Output the (x, y) coordinate of the center of the cell containing the given text.  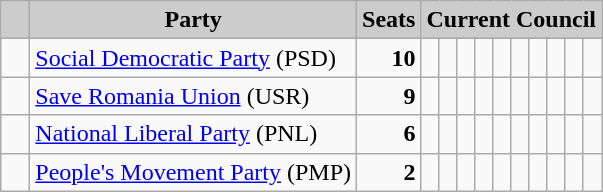
6 (389, 134)
Party (194, 20)
Current Council (512, 20)
Social Democratic Party (PSD) (194, 58)
Save Romania Union (USR) (194, 96)
National Liberal Party (PNL) (194, 134)
People's Movement Party (PMP) (194, 172)
2 (389, 172)
Seats (389, 20)
9 (389, 96)
10 (389, 58)
